Identify which cell holds the provided text, then report its [x, y] central coordinate. 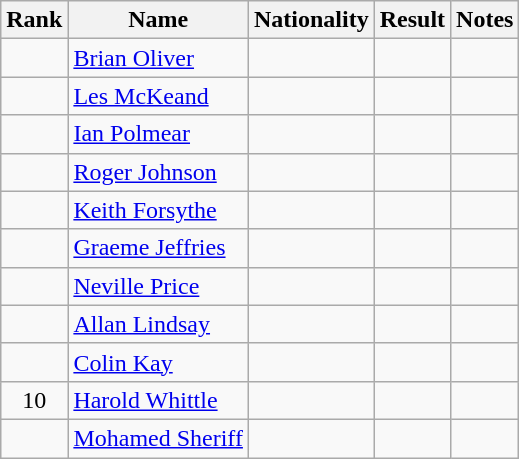
Harold Whittle [158, 400]
Ian Polmear [158, 134]
Brian Oliver [158, 58]
Les McKeand [158, 96]
Mohamed Sheriff [158, 438]
Name [158, 20]
Rank [34, 20]
Roger Johnson [158, 172]
Colin Kay [158, 362]
Graeme Jeffries [158, 248]
Neville Price [158, 286]
Allan Lindsay [158, 324]
Result [412, 20]
Keith Forsythe [158, 210]
10 [34, 400]
Nationality [311, 20]
Notes [485, 20]
